Extract the [x, y] coordinate from the center of the cell holding the provided text.  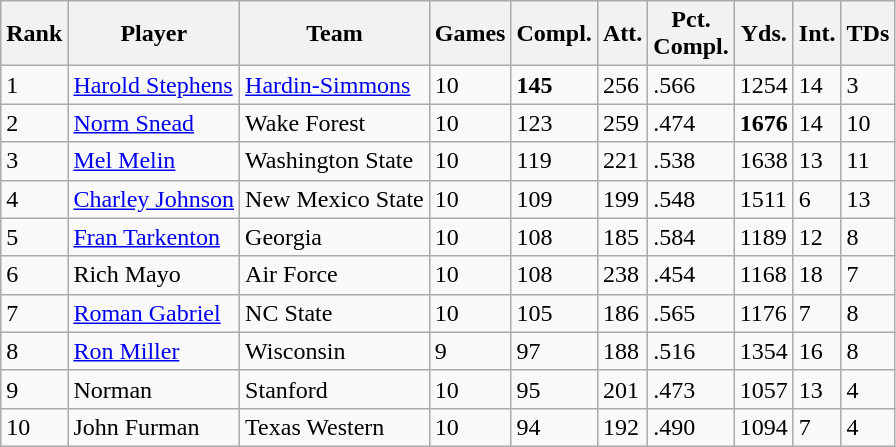
.454 [691, 275]
1176 [764, 313]
Int. [817, 34]
238 [622, 275]
1676 [764, 123]
119 [554, 161]
.584 [691, 237]
1189 [764, 237]
105 [554, 313]
Games [470, 34]
109 [554, 199]
Att. [622, 34]
.566 [691, 85]
2 [34, 123]
201 [622, 389]
.516 [691, 351]
Fran Tarkenton [154, 237]
Yds. [764, 34]
.490 [691, 427]
1511 [764, 199]
123 [554, 123]
18 [817, 275]
192 [622, 427]
Roman Gabriel [154, 313]
5 [34, 237]
Harold Stephens [154, 85]
.538 [691, 161]
199 [622, 199]
188 [622, 351]
Wake Forest [335, 123]
Compl. [554, 34]
Ron Miller [154, 351]
256 [622, 85]
Norman [154, 389]
TDs [868, 34]
97 [554, 351]
Air Force [335, 275]
94 [554, 427]
Wisconsin [335, 351]
Charley Johnson [154, 199]
Rank [34, 34]
Rich Mayo [154, 275]
.473 [691, 389]
1094 [764, 427]
145 [554, 85]
259 [622, 123]
Mel Melin [154, 161]
95 [554, 389]
1057 [764, 389]
Norm Snead [154, 123]
Team [335, 34]
Stanford [335, 389]
Washington State [335, 161]
.565 [691, 313]
221 [622, 161]
186 [622, 313]
NC State [335, 313]
Texas Western [335, 427]
New Mexico State [335, 199]
Pct.Compl. [691, 34]
Player [154, 34]
11 [868, 161]
1 [34, 85]
Hardin-Simmons [335, 85]
16 [817, 351]
1254 [764, 85]
.474 [691, 123]
1168 [764, 275]
.548 [691, 199]
1354 [764, 351]
John Furman [154, 427]
185 [622, 237]
Georgia [335, 237]
1638 [764, 161]
12 [817, 237]
